Locate the cell with the specified text and output its [X, Y] center coordinate. 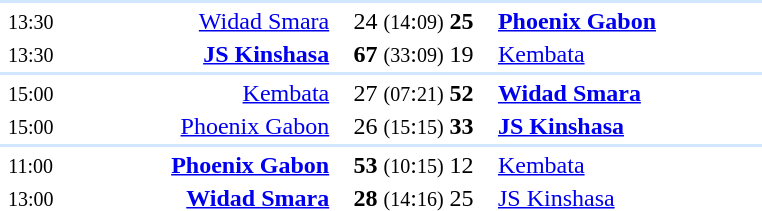
53 (10:15) 12 [414, 165]
67 (33:09) 19 [414, 54]
24 (14:09) 25 [414, 21]
27 (07:21) 52 [414, 93]
26 (15:15) 33 [414, 126]
11:00 [30, 165]
